From the cell containing the given text, extract its center point as [x, y] coordinate. 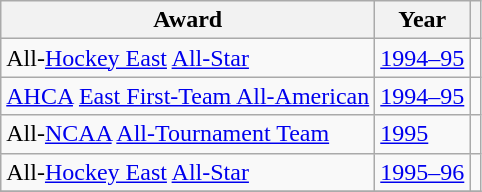
1995 [422, 134]
Year [422, 20]
1995–96 [422, 172]
Award [188, 20]
All-NCAA All-Tournament Team [188, 134]
AHCA East First-Team All-American [188, 96]
